Scan for the cell matching the given text and deliver its [x, y] coordinate at center. 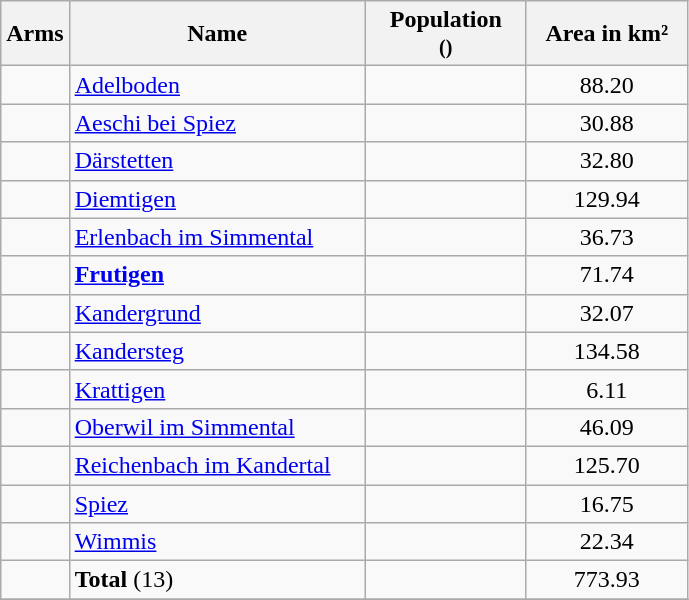
71.74 [606, 275]
88.20 [606, 85]
Erlenbach im Simmental [217, 237]
32.07 [606, 313]
134.58 [606, 351]
Krattigen [217, 389]
Spiez [217, 503]
Kandergrund [217, 313]
Diemtigen [217, 199]
36.73 [606, 237]
Kandersteg [217, 351]
22.34 [606, 542]
Total (13) [217, 580]
Reichenbach im Kandertal [217, 465]
Därstetten [217, 161]
129.94 [606, 199]
16.75 [606, 503]
Adelboden [217, 85]
Oberwil im Simmental [217, 427]
125.70 [606, 465]
46.09 [606, 427]
Name [217, 34]
Aeschi bei Spiez [217, 123]
Arms [35, 34]
6.11 [606, 389]
773.93 [606, 580]
Population() [446, 34]
Frutigen [217, 275]
Wimmis [217, 542]
30.88 [606, 123]
Area in km² [606, 34]
32.80 [606, 161]
